Detect which cell encompasses the target text, then output its [x, y] center coordinate. 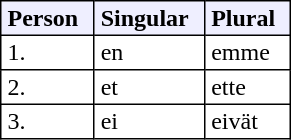
ei [150, 121]
emme [248, 52]
Plural [248, 18]
et [150, 87]
Singular [150, 18]
3. [48, 121]
ette [248, 87]
en [150, 52]
Person [48, 18]
eivät [248, 121]
2. [48, 87]
1. [48, 52]
